Detect which cell encompasses the target text, then output its (X, Y) center coordinate. 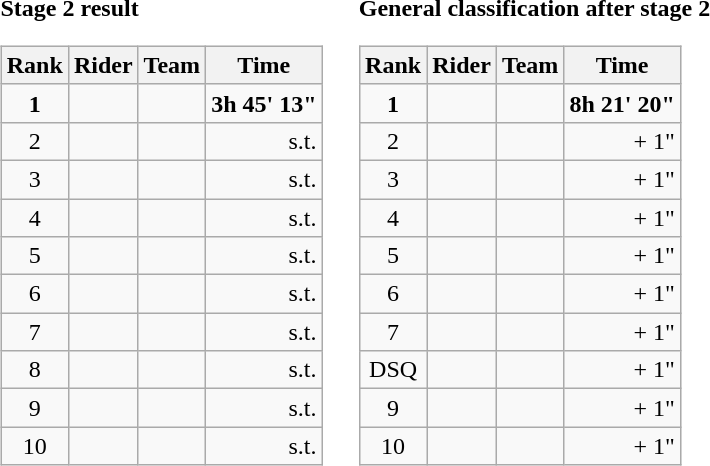
8 (34, 370)
DSQ (394, 370)
8h 21' 20" (622, 103)
3h 45' 13" (264, 103)
